For the text-containing cell, return its midpoint in [X, Y] coordinate format. 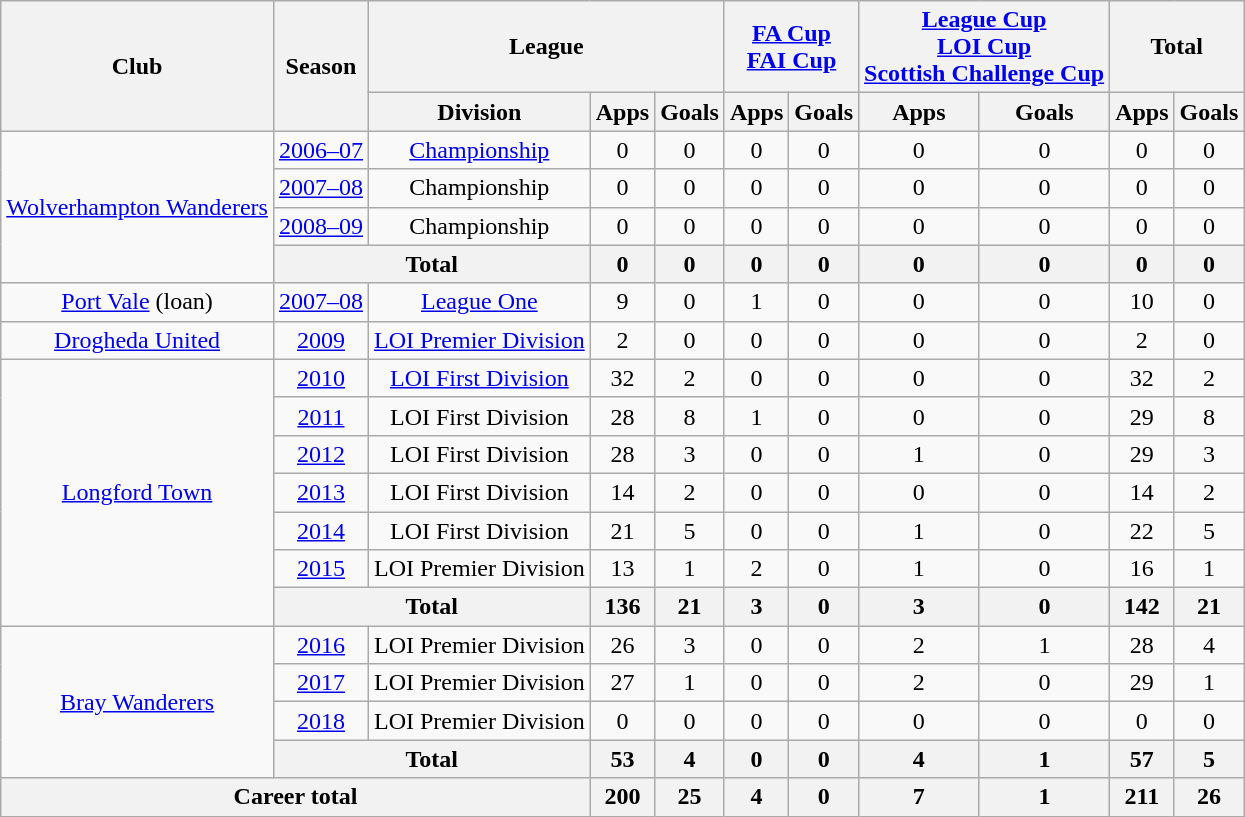
Division [479, 112]
2016 [320, 645]
2018 [320, 721]
25 [690, 797]
2008–09 [320, 226]
2017 [320, 683]
2010 [320, 378]
9 [622, 302]
Bray Wanderers [138, 702]
16 [1142, 569]
142 [1142, 607]
22 [1142, 531]
League One [479, 302]
Port Vale (loan) [138, 302]
Drogheda United [138, 340]
2006–07 [320, 150]
FA CupFAI Cup [791, 47]
Wolverhampton Wanderers [138, 207]
Club [138, 66]
League [546, 47]
2009 [320, 340]
13 [622, 569]
10 [1142, 302]
2013 [320, 492]
Longford Town [138, 492]
League CupLOI CupScottish Challenge Cup [984, 47]
2014 [320, 531]
2011 [320, 416]
57 [1142, 759]
2015 [320, 569]
7 [920, 797]
53 [622, 759]
Career total [296, 797]
200 [622, 797]
211 [1142, 797]
136 [622, 607]
27 [622, 683]
Season [320, 66]
2012 [320, 454]
